Scan for the cell matching the given text and deliver its (x, y) coordinate at center. 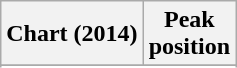
Chart (2014) (72, 34)
Peakposition (189, 34)
